Scan for the cell matching the given text and deliver its [X, Y] coordinate at center. 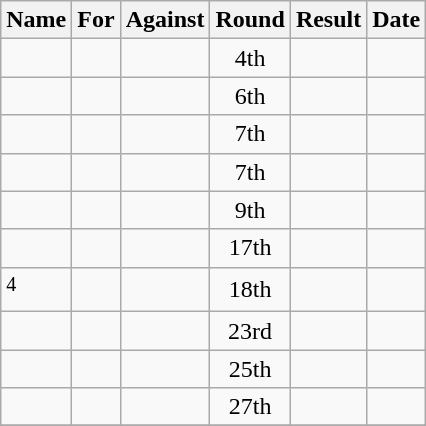
9th [250, 210]
Date [396, 20]
6th [250, 96]
Result [328, 20]
Against [165, 20]
4 [36, 290]
25th [250, 369]
Round [250, 20]
23rd [250, 331]
27th [250, 407]
For [96, 20]
18th [250, 290]
17th [250, 248]
Name [36, 20]
4th [250, 58]
